Output the (X, Y) coordinate of the center of the cell containing the given text.  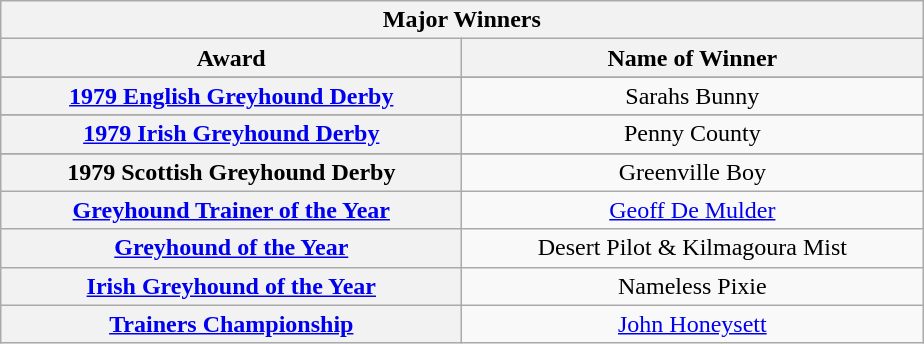
Geoff De Mulder (692, 210)
Greyhound Trainer of the Year (232, 210)
Award (232, 58)
1979 Irish Greyhound Derby (232, 134)
Sarahs Bunny (692, 96)
Penny County (692, 134)
Major Winners (462, 20)
Greenville Boy (692, 172)
Irish Greyhound of the Year (232, 286)
Name of Winner (692, 58)
Nameless Pixie (692, 286)
Desert Pilot & Kilmagoura Mist (692, 248)
Trainers Championship (232, 324)
1979 Scottish Greyhound Derby (232, 172)
John Honeysett (692, 324)
1979 English Greyhound Derby (232, 96)
Greyhound of the Year (232, 248)
